Scan for the cell matching the given text and deliver its (x, y) coordinate at center. 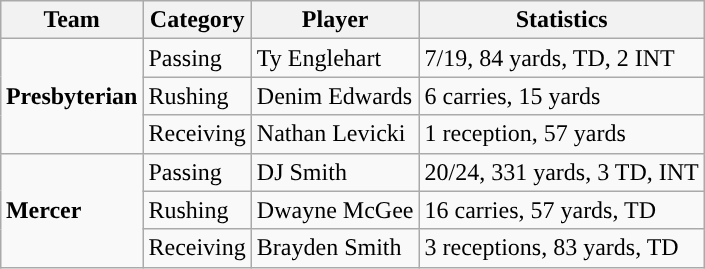
Dwayne McGee (335, 210)
16 carries, 57 yards, TD (562, 210)
Player (335, 20)
3 receptions, 83 yards, TD (562, 248)
1 reception, 57 yards (562, 134)
Ty Englehart (335, 58)
Presbyterian (72, 96)
Statistics (562, 20)
DJ Smith (335, 172)
6 carries, 15 yards (562, 96)
Team (72, 20)
20/24, 331 yards, 3 TD, INT (562, 172)
Brayden Smith (335, 248)
Category (197, 20)
7/19, 84 yards, TD, 2 INT (562, 58)
Mercer (72, 210)
Denim Edwards (335, 96)
Nathan Levicki (335, 134)
